Detect which cell encompasses the target text, then output its [x, y] center coordinate. 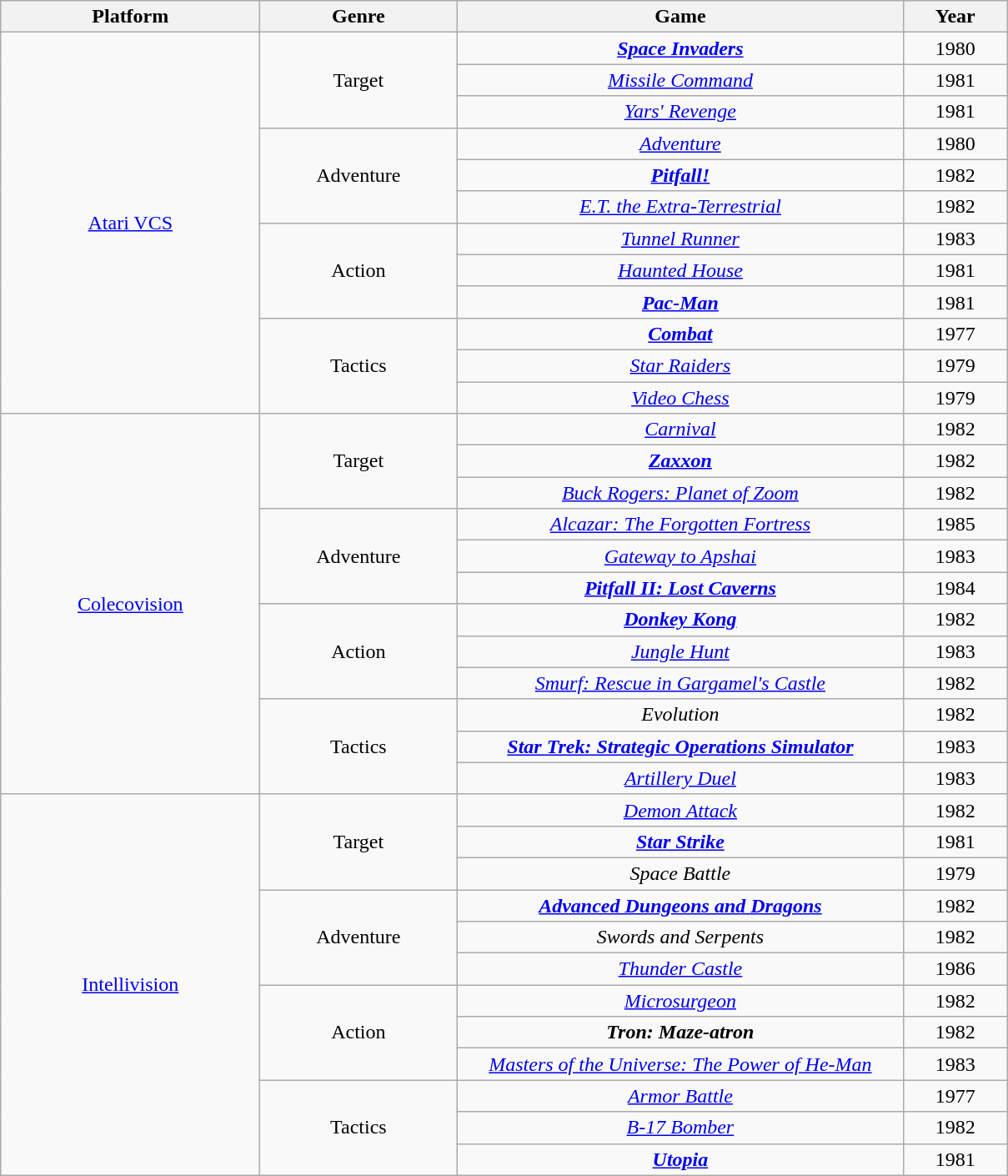
Gateway to Apshai [680, 556]
Tunnel Runner [680, 239]
Year [955, 17]
Donkey Kong [680, 620]
Advanced Dungeons and Dragons [680, 905]
Zaxxon [680, 461]
Platform [130, 17]
E.T. the Extra-Terrestrial [680, 207]
Pac-Man [680, 302]
Star Trek: Strategic Operations Simulator [680, 746]
Pitfall! [680, 175]
Smurf: Rescue in Gargamel's Castle [680, 683]
1986 [955, 969]
Tron: Maze-atron [680, 1033]
Microsurgeon [680, 1001]
Swords and Serpents [680, 937]
Missile Command [680, 80]
Jungle Hunt [680, 651]
Buck Rogers: Planet of Zoom [680, 493]
1985 [955, 525]
Colecovision [130, 604]
Artillery Duel [680, 778]
Armor Battle [680, 1096]
B-17 Bomber [680, 1128]
Star Raiders [680, 365]
Genre [359, 17]
Space Battle [680, 873]
Game [680, 17]
Atari VCS [130, 224]
Carnival [680, 430]
Star Strike [680, 842]
Intellivision [130, 984]
Haunted House [680, 270]
1984 [955, 588]
Evolution [680, 715]
Masters of the Universe: The Power of He-Man [680, 1064]
Utopia [680, 1159]
Combat [680, 334]
Pitfall II: Lost Caverns [680, 588]
Yars' Revenge [680, 112]
Alcazar: The Forgotten Fortress [680, 525]
Space Invaders [680, 48]
Video Chess [680, 398]
Thunder Castle [680, 969]
Demon Attack [680, 810]
